Pinpoint the cell where the given text exists, returning its (x, y) midpoint coordinate. 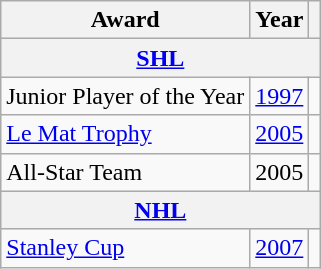
Award (126, 20)
Junior Player of the Year (126, 96)
2007 (280, 248)
1997 (280, 96)
Le Mat Trophy (126, 134)
NHL (160, 210)
Year (280, 20)
All-Star Team (126, 172)
Stanley Cup (126, 248)
SHL (160, 58)
